Search for the cell housing the specified text and yield its [X, Y] center coordinate. 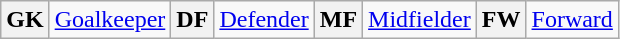
FW [501, 20]
MF [338, 20]
Forward [572, 20]
Defender [264, 20]
GK [25, 20]
DF [192, 20]
Goalkeeper [110, 20]
Midfielder [420, 20]
